Capture the cell that displays the provided text and extract its (x, y) central coordinate. 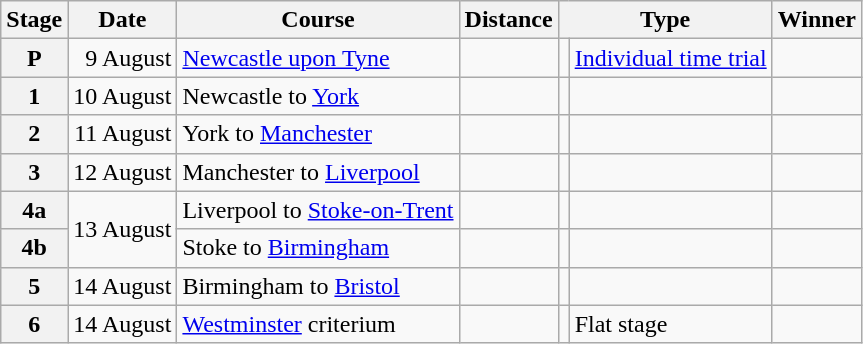
Type (665, 20)
4b (34, 248)
Flat stage (670, 324)
P (34, 58)
Manchester to Liverpool (318, 172)
Birmingham to Bristol (318, 286)
12 August (122, 172)
Stage (34, 20)
2 (34, 134)
10 August (122, 96)
Winner (816, 20)
Distance (508, 20)
13 August (122, 229)
Individual time trial (670, 58)
9 August (122, 58)
4a (34, 210)
5 (34, 286)
6 (34, 324)
11 August (122, 134)
York to Manchester (318, 134)
Date (122, 20)
Westminster criterium (318, 324)
Newcastle to York (318, 96)
Stoke to Birmingham (318, 248)
Newcastle upon Tyne (318, 58)
3 (34, 172)
1 (34, 96)
Course (318, 20)
Liverpool to Stoke-on-Trent (318, 210)
